Detect which cell encompasses the target text, then output its (x, y) center coordinate. 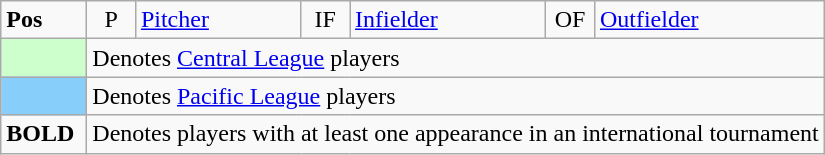
Pitcher (218, 20)
Denotes Central League players (456, 58)
P (112, 20)
Denotes Pacific League players (456, 96)
Pos (44, 20)
Denotes players with at least one appearance in an international tournament (456, 134)
IF (326, 20)
Infielder (448, 20)
Outfielder (709, 20)
BOLD (44, 134)
OF (570, 20)
